Pinpoint the cell where the given text exists, returning its [X, Y] midpoint coordinate. 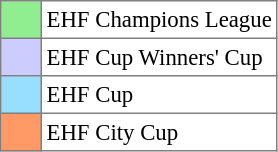
EHF Champions League [159, 20]
EHF City Cup [159, 132]
EHF Cup [159, 95]
EHF Cup Winners' Cup [159, 57]
